Identify which cell holds the provided text, then report its (x, y) central coordinate. 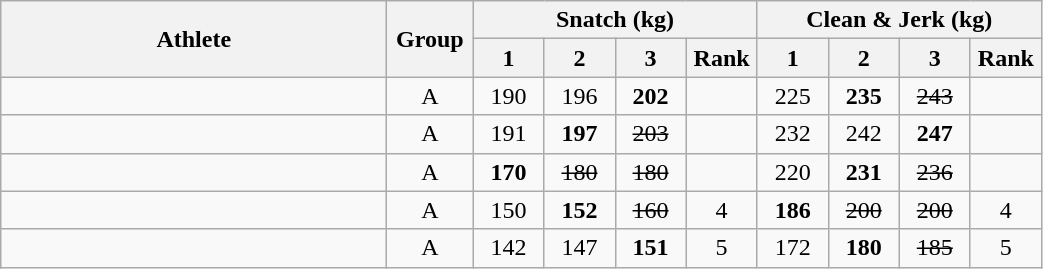
186 (792, 210)
142 (508, 248)
150 (508, 210)
235 (864, 96)
203 (650, 134)
Athlete (194, 39)
191 (508, 134)
196 (580, 96)
243 (934, 96)
172 (792, 248)
202 (650, 96)
190 (508, 96)
160 (650, 210)
185 (934, 248)
231 (864, 172)
Snatch (kg) (615, 20)
220 (792, 172)
225 (792, 96)
151 (650, 248)
242 (864, 134)
147 (580, 248)
247 (934, 134)
Group (430, 39)
232 (792, 134)
152 (580, 210)
197 (580, 134)
236 (934, 172)
Clean & Jerk (kg) (899, 20)
170 (508, 172)
